From the cell containing the given text, extract its center point as (x, y) coordinate. 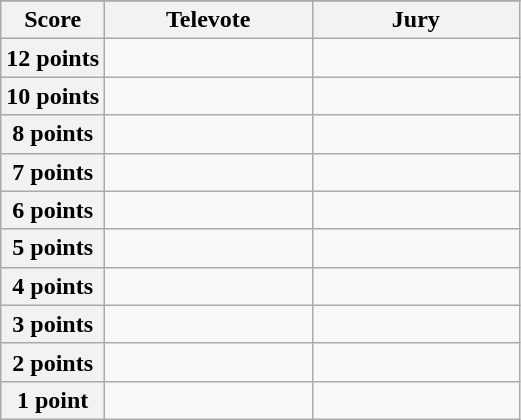
2 points (53, 362)
1 point (53, 400)
3 points (53, 324)
Score (53, 20)
7 points (53, 172)
5 points (53, 248)
Televote (209, 20)
4 points (53, 286)
12 points (53, 58)
10 points (53, 96)
Jury (416, 20)
6 points (53, 210)
8 points (53, 134)
